Locate the cell with the specified text and output its (x, y) center coordinate. 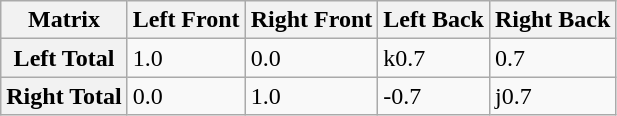
k0.7 (434, 58)
Left Back (434, 20)
Left Total (64, 58)
Matrix (64, 20)
Right Front (312, 20)
Right Total (64, 96)
Right Back (552, 20)
j0.7 (552, 96)
0.7 (552, 58)
-0.7 (434, 96)
Left Front (186, 20)
